Pinpoint the cell where the given text exists, returning its [X, Y] midpoint coordinate. 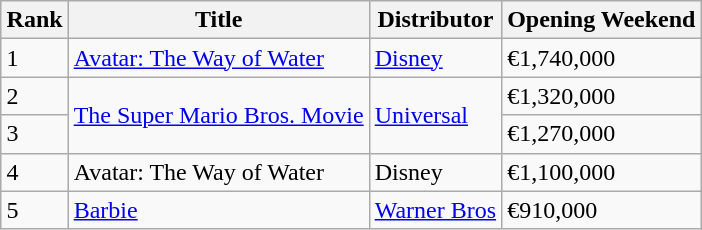
Opening Weekend [602, 20]
Barbie [218, 210]
Warner Bros [435, 210]
4 [34, 172]
Universal [435, 115]
€1,100,000 [602, 172]
1 [34, 58]
2 [34, 96]
Title [218, 20]
€1,320,000 [602, 96]
Rank [34, 20]
€1,740,000 [602, 58]
Distributor [435, 20]
€1,270,000 [602, 134]
€910,000 [602, 210]
The Super Mario Bros. Movie [218, 115]
3 [34, 134]
5 [34, 210]
